Scan for the cell matching the given text and deliver its [X, Y] coordinate at center. 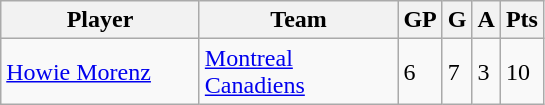
Montreal Canadiens [298, 72]
GP [420, 20]
G [457, 20]
10 [522, 72]
Player [100, 20]
Pts [522, 20]
6 [420, 72]
7 [457, 72]
A [486, 20]
Team [298, 20]
Howie Morenz [100, 72]
3 [486, 72]
